Return the [X, Y] coordinate for the center point of the cell that contains the specified text.  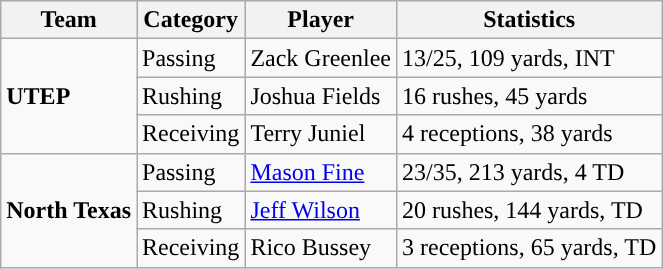
Mason Fine [321, 172]
Jeff Wilson [321, 210]
Zack Greenlee [321, 58]
Terry Juniel [321, 134]
Team [69, 20]
Player [321, 20]
UTEP [69, 96]
20 rushes, 144 yards, TD [530, 210]
4 receptions, 38 yards [530, 134]
3 receptions, 65 yards, TD [530, 248]
Rico Bussey [321, 248]
North Texas [69, 210]
Statistics [530, 20]
23/35, 213 yards, 4 TD [530, 172]
Category [190, 20]
13/25, 109 yards, INT [530, 58]
16 rushes, 45 yards [530, 96]
Joshua Fields [321, 96]
